Detect which cell encompasses the target text, then output its [X, Y] center coordinate. 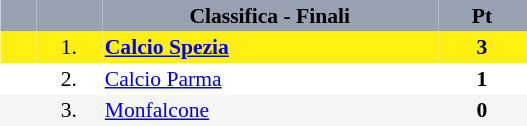
Monfalcone [270, 110]
1. [69, 48]
3. [69, 110]
Classifica - Finali [270, 16]
0 [482, 110]
Calcio Parma [270, 79]
2. [69, 79]
1 [482, 79]
3 [482, 48]
Calcio Spezia [270, 48]
Pt [482, 16]
